Search for the cell housing the specified text and yield its (x, y) center coordinate. 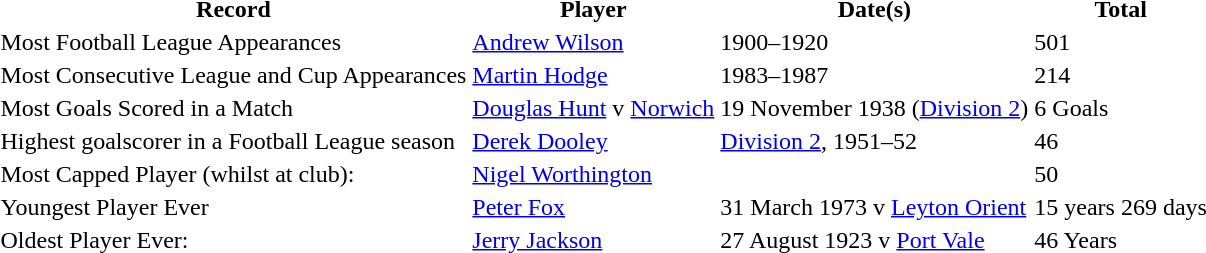
Martin Hodge (594, 75)
31 March 1973 v Leyton Orient (874, 207)
1983–1987 (874, 75)
19 November 1938 (Division 2) (874, 108)
Andrew Wilson (594, 42)
Division 2, 1951–52 (874, 141)
Douglas Hunt v Norwich (594, 108)
Derek Dooley (594, 141)
1900–1920 (874, 42)
Peter Fox (594, 207)
Nigel Worthington (594, 174)
